Return (x, y) of the center of cell containing provided text 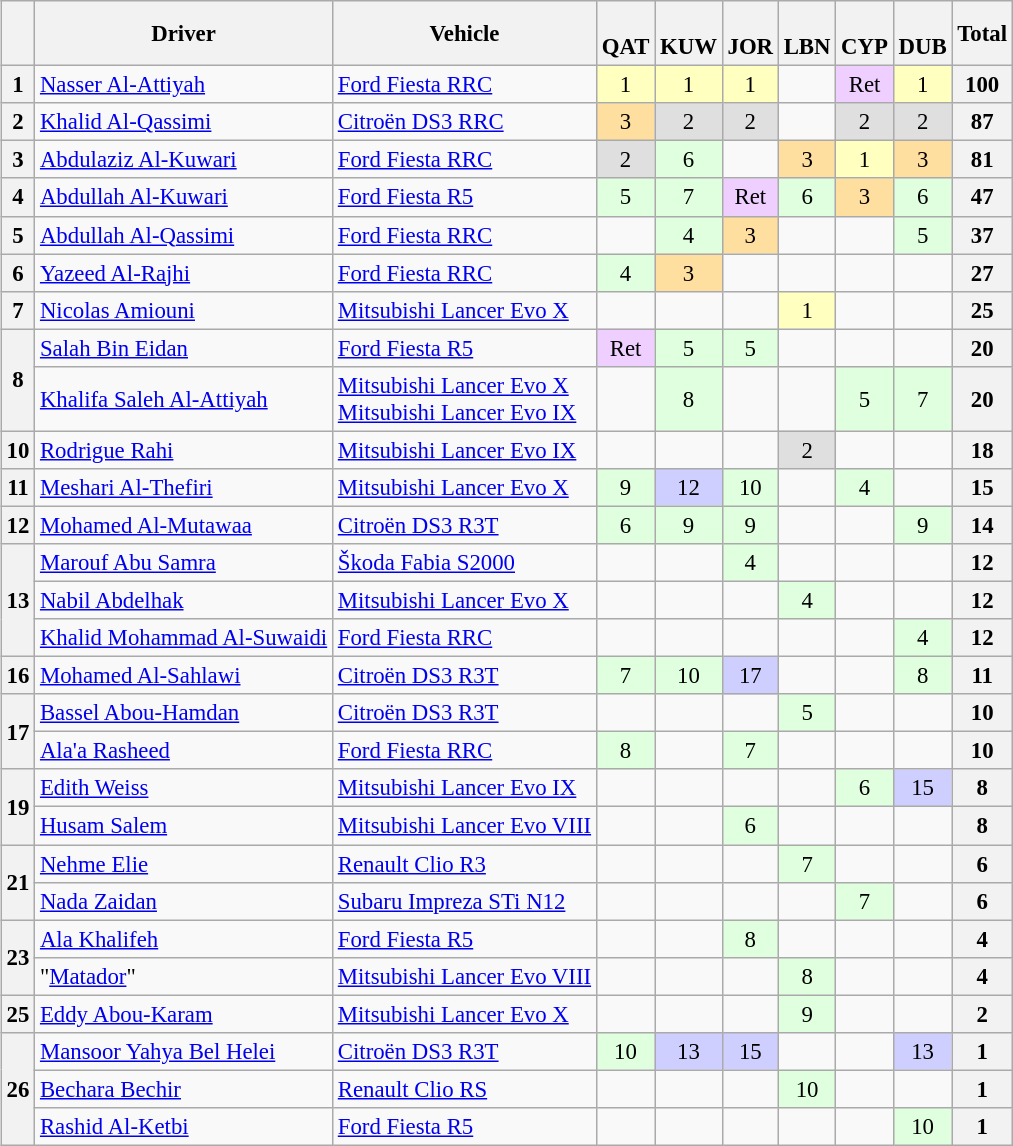
Rashid Al-Ketbi (184, 1127)
81 (982, 160)
19 (18, 806)
Abdulaziz Al-Kuwari (184, 160)
100 (982, 85)
Bechara Bechir (184, 1089)
Rodrigue Rahi (184, 450)
Nasser Al-Attiyah (184, 85)
JOR (750, 34)
DUB (922, 34)
Škoda Fabia S2000 (464, 563)
Edith Weiss (184, 788)
Nehme Elie (184, 863)
Meshari Al-Thefiri (184, 488)
Mohamed Al-Sahlawi (184, 676)
Abdullah Al-Kuwari (184, 197)
Ala'a Rasheed (184, 751)
CYP (864, 34)
18 (982, 450)
LBN (806, 34)
Nada Zaidan (184, 901)
Marouf Abu Samra (184, 563)
Yazeed Al-Rajhi (184, 273)
Khalifa Saleh Al-Attiyah (184, 398)
Vehicle (464, 34)
KUW (689, 34)
Husam Salem (184, 826)
Renault Clio RS (464, 1089)
14 (982, 525)
Abdullah Al-Qassimi (184, 235)
Mitsubishi Lancer Evo XMitsubishi Lancer Evo IX (464, 398)
16 (18, 676)
27 (982, 273)
87 (982, 122)
Khalid Al-Qassimi (184, 122)
26 (18, 1088)
Bassel Abou-Hamdan (184, 713)
Driver (184, 34)
21 (18, 882)
Ala Khalifeh (184, 939)
QAT (625, 34)
Citroën DS3 RRC (464, 122)
Subaru Impreza STi N12 (464, 901)
Mohamed Al-Mutawaa (184, 525)
37 (982, 235)
47 (982, 197)
"Matador" (184, 976)
Khalid Mohammad Al-Suwaidi (184, 638)
Eddy Abou-Karam (184, 1014)
Mansoor Yahya Bel Helei (184, 1051)
23 (18, 958)
Salah Bin Eidan (184, 348)
Nicolas Amiouni (184, 310)
Total (982, 34)
Renault Clio R3 (464, 863)
Nabil Abdelhak (184, 600)
